Identify which cell holds the provided text, then report its [X, Y] central coordinate. 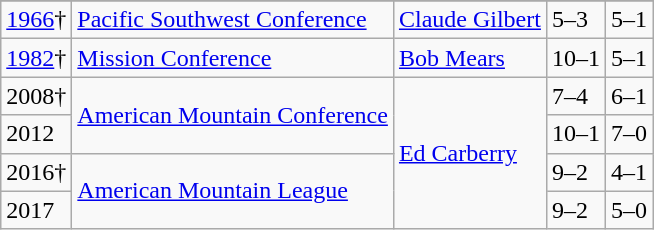
2017 [36, 210]
1966† [36, 20]
2016† [36, 172]
Claude Gilbert [470, 20]
Mission Conference [233, 58]
5–3 [576, 20]
Bob Mears [470, 58]
1982† [36, 58]
6–1 [630, 96]
American Mountain Conference [233, 115]
7–0 [630, 134]
2008† [36, 96]
5–0 [630, 210]
2012 [36, 134]
American Mountain League [233, 191]
Ed Carberry [470, 153]
7–4 [576, 96]
Pacific Southwest Conference [233, 20]
4–1 [630, 172]
